Return (X, Y) of the center of cell containing provided text 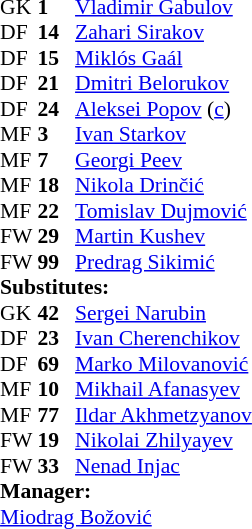
29 (57, 237)
23 (57, 339)
Tomislav Dujmović (164, 211)
10 (57, 389)
Marko Milovanović (164, 364)
Ildar Akhmetzyanov (164, 415)
22 (57, 211)
Nikola Drinčić (164, 185)
Sergei Narubin (164, 313)
18 (57, 185)
Georgi Peev (164, 160)
Substitutes: (126, 287)
33 (57, 466)
Ivan Cherenchikov (164, 339)
Ivan Starkov (164, 135)
3 (57, 135)
14 (57, 33)
21 (57, 83)
99 (57, 262)
7 (57, 160)
Nenad Injac (164, 466)
Zahari Sirakov (164, 33)
69 (57, 364)
Aleksei Popov (c) (164, 109)
19 (57, 441)
Miklós Gaál (164, 58)
24 (57, 109)
Dmitri Belorukov (164, 83)
77 (57, 415)
Nikolai Zhilyayev (164, 441)
Manager: (126, 491)
Predrag Sikimić (164, 262)
Mikhail Afanasyev (164, 389)
42 (57, 313)
15 (57, 58)
GK (19, 313)
Martin Kushev (164, 237)
